Scan for the cell matching the given text and deliver its (X, Y) coordinate at center. 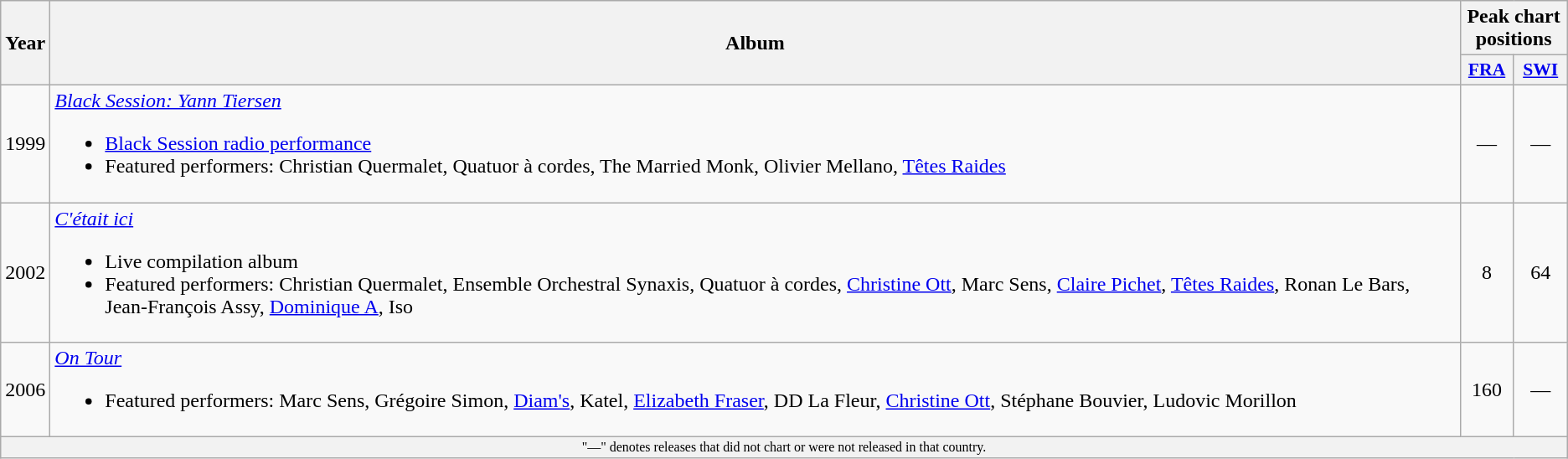
SWI (1540, 70)
2002 (25, 273)
2006 (25, 390)
Peak chart positions (1514, 28)
160 (1487, 390)
FRA (1487, 70)
1999 (25, 143)
Album (756, 44)
64 (1540, 273)
8 (1487, 273)
Year (25, 44)
"—" denotes releases that did not chart or were not released in that country. (784, 447)
